Identify which cell holds the provided text, then report its [x, y] central coordinate. 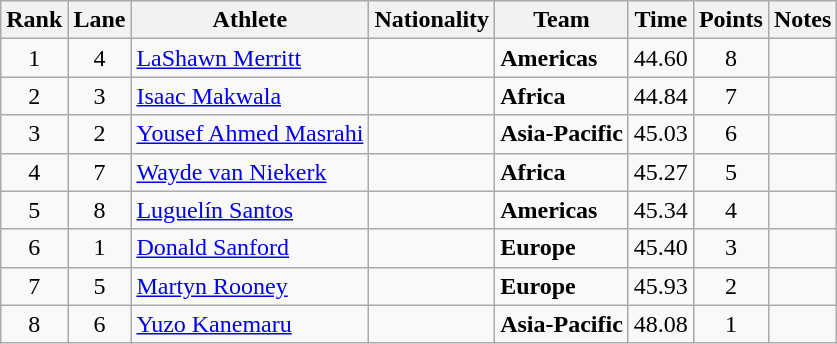
Points [730, 20]
45.93 [660, 286]
Luguelín Santos [250, 210]
Nationality [432, 20]
Wayde van Niekerk [250, 172]
44.60 [660, 58]
Notes [802, 20]
45.03 [660, 134]
48.08 [660, 324]
Isaac Makwala [250, 96]
Yuzo Kanemaru [250, 324]
Martyn Rooney [250, 286]
Rank [34, 20]
Lane [100, 20]
LaShawn Merritt [250, 58]
44.84 [660, 96]
45.27 [660, 172]
Yousef Ahmed Masrahi [250, 134]
Donald Sanford [250, 248]
Athlete [250, 20]
Time [660, 20]
45.34 [660, 210]
Team [562, 20]
45.40 [660, 248]
